From the cell containing the given text, extract its center point as [x, y] coordinate. 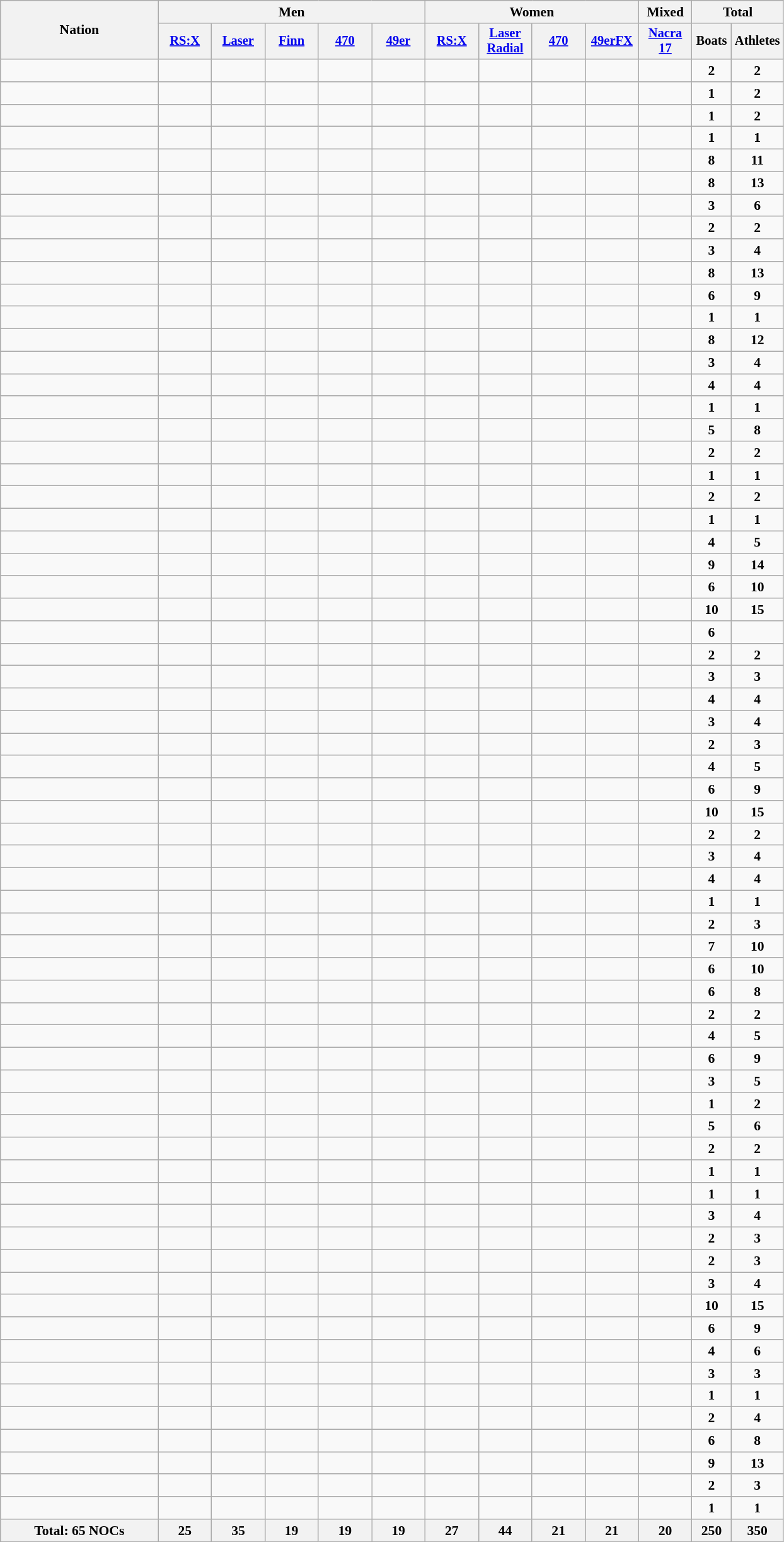
Nation [79, 30]
44 [505, 1531]
Mixed [666, 12]
Finn [291, 42]
Total: 65 NOCs [79, 1531]
35 [238, 1531]
12 [758, 340]
Total [737, 12]
Athletes [758, 42]
14 [758, 565]
49erFX [611, 42]
11 [758, 161]
27 [451, 1531]
Laser Radial [505, 42]
Women [532, 12]
Men [292, 12]
49er [398, 42]
Laser [238, 42]
Boats [712, 42]
20 [666, 1531]
250 [712, 1531]
25 [185, 1531]
350 [758, 1531]
Nacra 17 [666, 42]
7 [712, 947]
